Provide the [X, Y] coordinate of the cell's center where the given text is located.  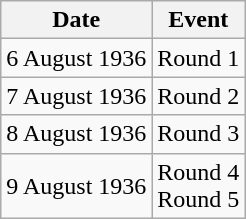
8 August 1936 [76, 134]
Round 3 [198, 134]
Round 2 [198, 96]
Round 1 [198, 58]
6 August 1936 [76, 58]
7 August 1936 [76, 96]
Date [76, 20]
9 August 1936 [76, 186]
Event [198, 20]
Round 4Round 5 [198, 186]
